Return the [x, y] coordinate for the center point of the cell that contains the specified text.  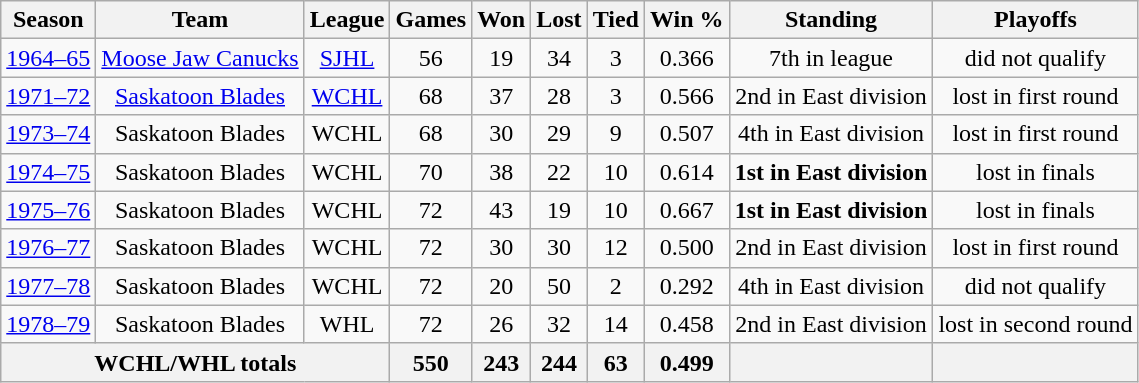
70 [431, 172]
1977–78 [48, 286]
1971–72 [48, 96]
34 [559, 58]
0.499 [686, 362]
0.614 [686, 172]
29 [559, 134]
1973–74 [48, 134]
50 [559, 286]
1964–65 [48, 58]
0.500 [686, 248]
Season [48, 20]
37 [502, 96]
32 [559, 324]
Team [200, 20]
Standing [831, 20]
SJHL [347, 58]
63 [616, 362]
1974–75 [48, 172]
0.292 [686, 286]
Lost [559, 20]
1975–76 [48, 210]
243 [502, 362]
56 [431, 58]
0.667 [686, 210]
28 [559, 96]
14 [616, 324]
WCHL/WHL totals [196, 362]
1978–79 [48, 324]
244 [559, 362]
League [347, 20]
0.507 [686, 134]
0.566 [686, 96]
WHL [347, 324]
2 [616, 286]
22 [559, 172]
9 [616, 134]
Moose Jaw Canucks [200, 58]
0.366 [686, 58]
20 [502, 286]
38 [502, 172]
Games [431, 20]
12 [616, 248]
Win % [686, 20]
1976–77 [48, 248]
7th in league [831, 58]
Tied [616, 20]
lost in second round [1036, 324]
26 [502, 324]
Won [502, 20]
550 [431, 362]
43 [502, 210]
Playoffs [1036, 20]
0.458 [686, 324]
